Provide the (X, Y) coordinate of the cell's center where the given text is located.  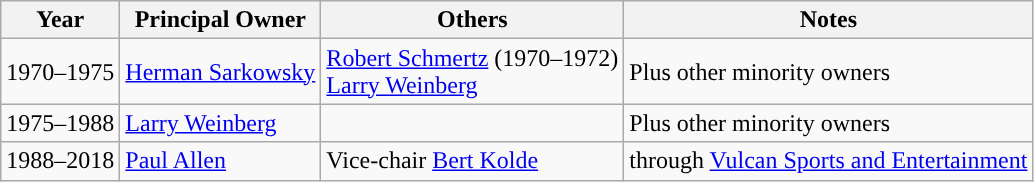
Vice-chair Bert Kolde (472, 161)
1988–2018 (60, 161)
Year (60, 20)
Herman Sarkowsky (220, 72)
through Vulcan Sports and Entertainment (828, 161)
Larry Weinberg (220, 123)
Principal Owner (220, 20)
Others (472, 20)
Paul Allen (220, 161)
Robert Schmertz (1970–1972)Larry Weinberg (472, 72)
1970–1975 (60, 72)
1975–1988 (60, 123)
Notes (828, 20)
